Scan for the cell matching the given text and deliver its [X, Y] coordinate at center. 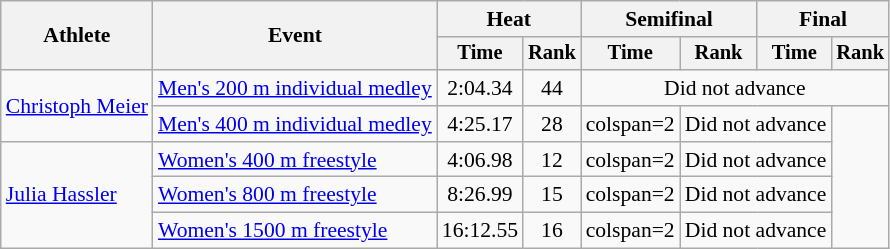
Men's 200 m individual medley [295, 88]
28 [552, 124]
Event [295, 36]
2:04.34 [480, 88]
Final [823, 19]
16 [552, 231]
44 [552, 88]
15 [552, 195]
Women's 400 m freestyle [295, 160]
Christoph Meier [77, 106]
Athlete [77, 36]
Men's 400 m individual medley [295, 124]
16:12.55 [480, 231]
4:06.98 [480, 160]
Women's 800 m freestyle [295, 195]
Semifinal [670, 19]
Julia Hassler [77, 196]
Heat [509, 19]
4:25.17 [480, 124]
Women's 1500 m freestyle [295, 231]
12 [552, 160]
8:26.99 [480, 195]
